Extract the [X, Y] coordinate from the center of the cell holding the provided text.  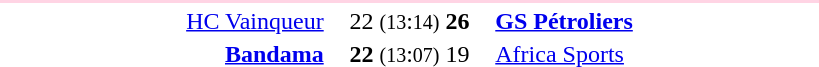
HC Vainqueur [162, 21]
GS Pétroliers [656, 21]
22 (13:14) 26 [410, 21]
